Return the (x, y) coordinate for the center point of the cell that contains the specified text.  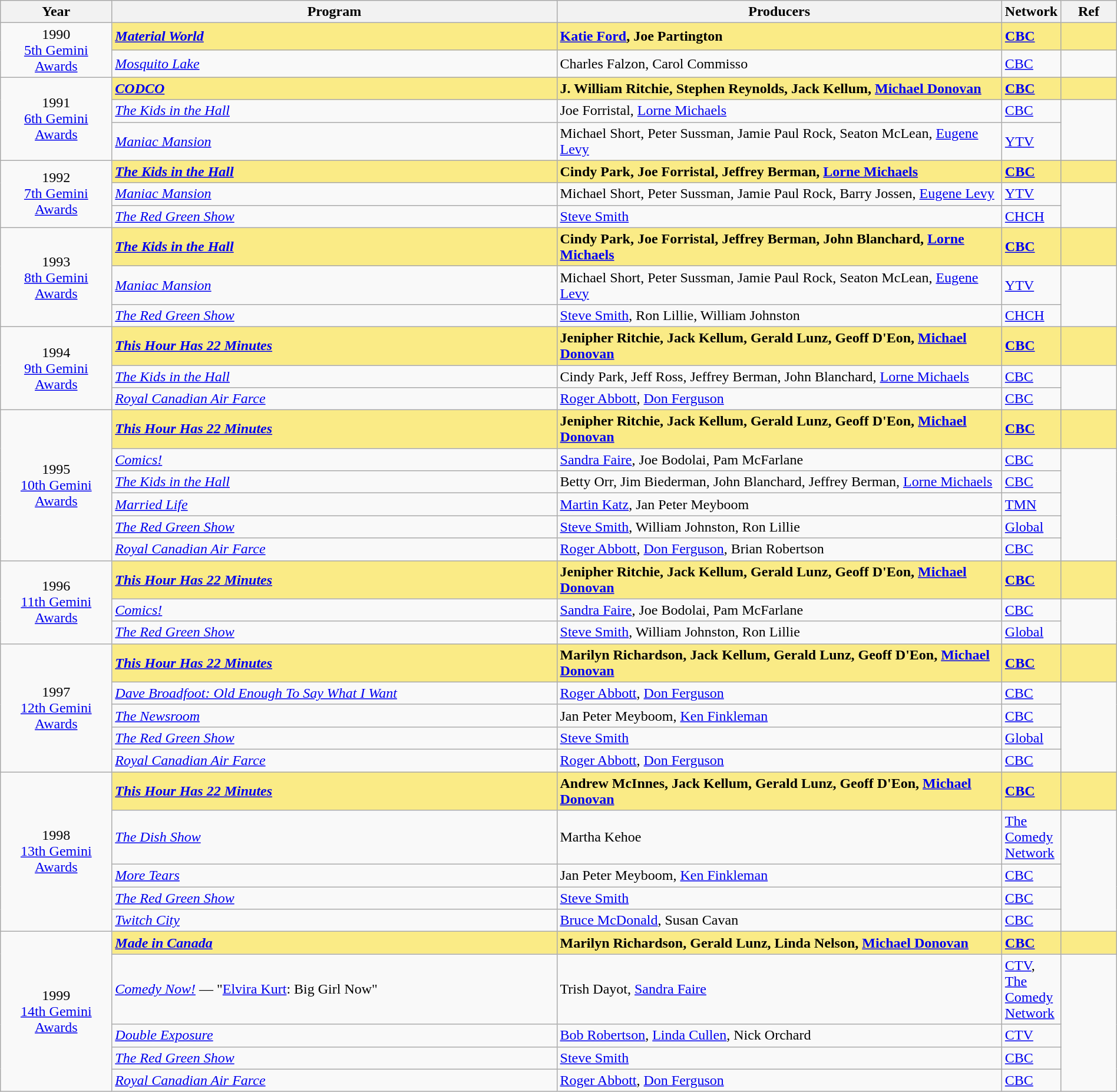
The Comedy Network (1031, 837)
CTV, The Comedy Network (1031, 989)
Married Life (335, 504)
199712th Gemini Awards (57, 707)
Made in Canada (335, 943)
Charles Falzon, Carol Commisso (779, 64)
Program (335, 12)
Producers (779, 12)
19927th Gemini Awards (57, 194)
Material World (335, 37)
19949th Gemini Awards (57, 368)
Michael Short, Peter Sussman, Jamie Paul Rock, Barry Jossen, Eugene Levy (779, 194)
Dave Broadfoot: Old Enough To Say What I Want (335, 693)
Martha Kehoe (779, 837)
Andrew McInnes, Jack Kellum, Gerald Lunz, Geoff D'Eon, Michael Donovan (779, 791)
19916th Gemini Awards (57, 119)
CTV (1031, 1035)
Comedy Now! — "Elvira Kurt: Big Girl Now" (335, 989)
Ref (1089, 12)
Roger Abbott, Don Ferguson, Brian Robertson (779, 549)
Mosquito Lake (335, 64)
Cindy Park, Jeff Ross, Jeffrey Berman, John Blanchard, Lorne Michaels (779, 377)
Marilyn Richardson, Jack Kellum, Gerald Lunz, Geoff D'Eon, Michael Donovan (779, 662)
199813th Gemini Awards (57, 852)
The Newsroom (335, 715)
J. William Ritchie, Stephen Reynolds, Jack Kellum, Michael Donovan (779, 88)
Marilyn Richardson, Gerald Lunz, Linda Nelson, Michael Donovan (779, 943)
Year (57, 12)
Network (1031, 12)
19938th Gemini Awards (57, 277)
Martin Katz, Jan Peter Meyboom (779, 504)
19905th Gemini Awards (57, 50)
199510th Gemini Awards (57, 486)
Twitch City (335, 921)
Bruce McDonald, Susan Cavan (779, 921)
Double Exposure (335, 1035)
Trish Dayot, Sandra Faire (779, 989)
Katie Ford, Joe Partington (779, 37)
Cindy Park, Joe Forristal, Jeffrey Berman, Lorne Michaels (779, 171)
More Tears (335, 876)
CODCO (335, 88)
TMN (1031, 504)
Steve Smith, Ron Lillie, William Johnston (779, 315)
The Dish Show (335, 837)
Cindy Park, Joe Forristal, Jeffrey Berman, John Blanchard, Lorne Michaels (779, 246)
199611th Gemini Awards (57, 602)
Bob Robertson, Linda Cullen, Nick Orchard (779, 1035)
Joe Forristal, Lorne Michaels (779, 111)
Betty Orr, Jim Biederman, John Blanchard, Jeffrey Berman, Lorne Michaels (779, 482)
199914th Gemini Awards (57, 1011)
